Return (X, Y) of the center of cell containing provided text 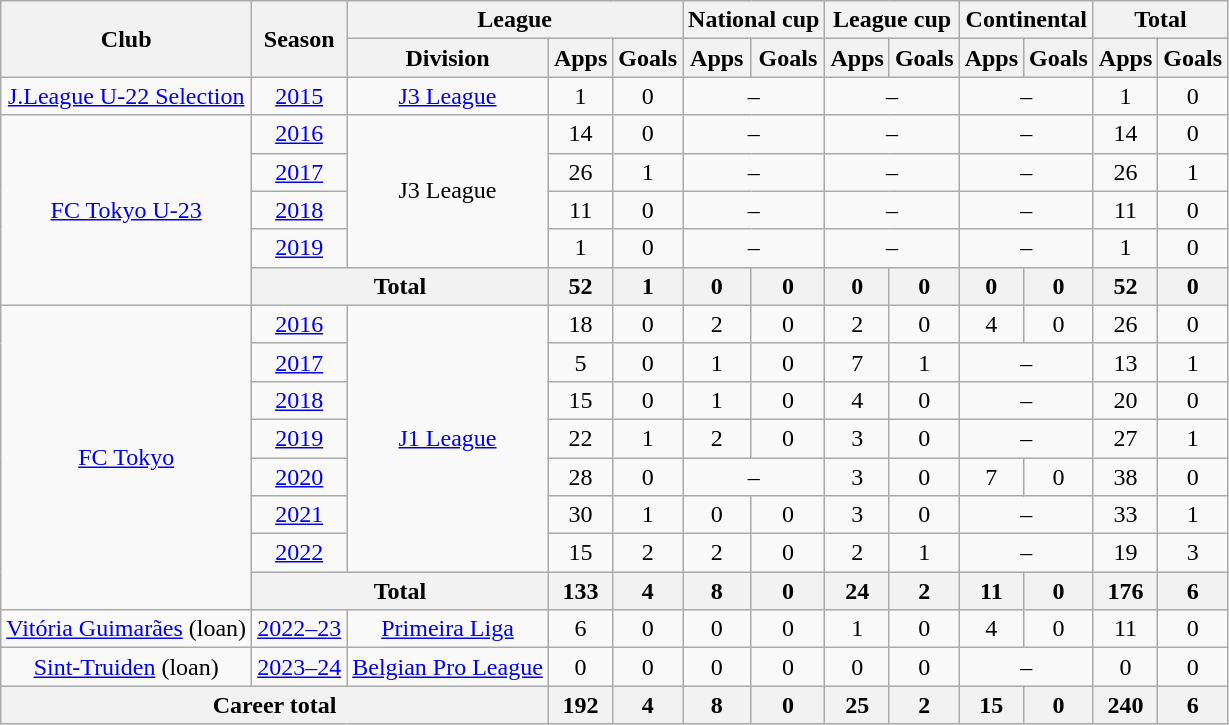
2015 (300, 96)
League (515, 20)
Division (448, 58)
2020 (300, 477)
Primeira Liga (448, 629)
192 (580, 705)
20 (1125, 400)
J.League U-22 Selection (126, 96)
13 (1125, 362)
240 (1125, 705)
24 (857, 591)
2023–24 (300, 667)
30 (580, 515)
18 (580, 324)
Season (300, 39)
2022–23 (300, 629)
133 (580, 591)
Belgian Pro League (448, 667)
National cup (754, 20)
FC Tokyo (126, 457)
Vitória Guimarães (loan) (126, 629)
Career total (275, 705)
38 (1125, 477)
22 (580, 438)
Club (126, 39)
Sint-Truiden (loan) (126, 667)
5 (580, 362)
League cup (892, 20)
FC Tokyo U-23 (126, 210)
2022 (300, 553)
27 (1125, 438)
2021 (300, 515)
28 (580, 477)
33 (1125, 515)
Continental (1026, 20)
176 (1125, 591)
25 (857, 705)
19 (1125, 553)
J1 League (448, 438)
